Output the [x, y] coordinate of the center of the cell containing the given text.  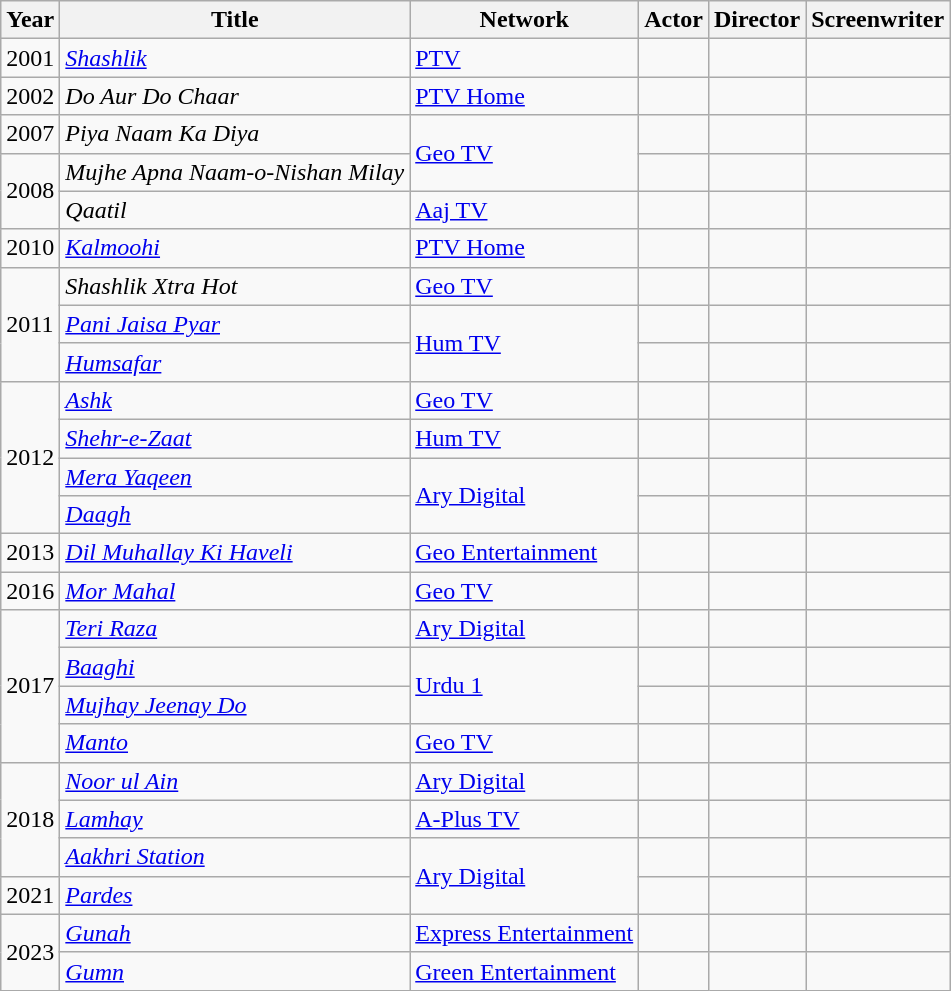
2023 [30, 952]
Noor ul Ain [235, 781]
Express Entertainment [524, 933]
Actor [674, 20]
Year [30, 20]
Screenwriter [878, 20]
Aaj TV [524, 210]
Do Aur Do Chaar [235, 96]
Director [756, 20]
2012 [30, 457]
Shashlik [235, 58]
2002 [30, 96]
Ashk [235, 400]
Network [524, 20]
2007 [30, 134]
Geo Entertainment [524, 553]
Humsafar [235, 362]
Mujhay Jeenay Do [235, 705]
Title [235, 20]
Pani Jaisa Pyar [235, 324]
Teri Raza [235, 629]
Mujhe Apna Naam-o-Nishan Milay [235, 172]
2021 [30, 895]
Aakhri Station [235, 857]
2013 [30, 553]
Baaghi [235, 667]
2018 [30, 819]
A-Plus TV [524, 819]
Dil Muhallay Ki Haveli [235, 553]
2011 [30, 324]
Green Entertainment [524, 971]
Urdu 1 [524, 686]
Manto [235, 743]
Lamhay [235, 819]
2008 [30, 191]
Pardes [235, 895]
Mor Mahal [235, 591]
Kalmoohi [235, 248]
Mera Yaqeen [235, 477]
Shehr-e-Zaat [235, 438]
Shashlik Xtra Hot [235, 286]
2017 [30, 686]
Gunah [235, 933]
PTV [524, 58]
Piya Naam Ka Diya [235, 134]
Daagh [235, 515]
Qaatil [235, 210]
2010 [30, 248]
2016 [30, 591]
2001 [30, 58]
Gumn [235, 971]
